Scan for the cell matching the given text and deliver its (X, Y) coordinate at center. 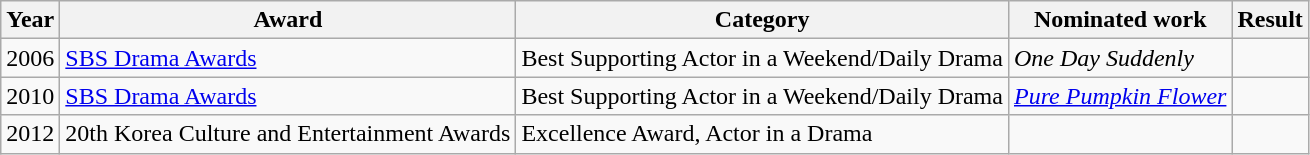
Excellence Award, Actor in a Drama (762, 134)
2010 (30, 96)
One Day Suddenly (1120, 58)
20th Korea Culture and Entertainment Awards (288, 134)
Nominated work (1120, 20)
Award (288, 20)
Result (1270, 20)
Category (762, 20)
Year (30, 20)
2006 (30, 58)
2012 (30, 134)
Pure Pumpkin Flower (1120, 96)
